Locate the cell with the specified text and output its (x, y) center coordinate. 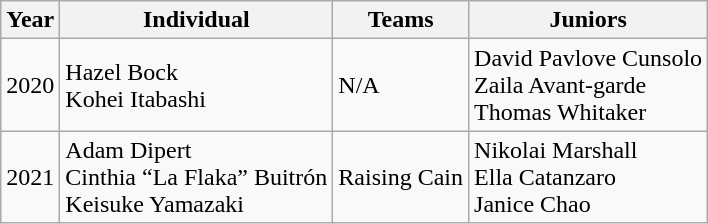
Adam Dipert Cinthia “La Flaka” Buitrón Keisuke Yamazaki (196, 177)
Juniors (588, 20)
Raising Cain (401, 177)
Nikolai Marshall Ella Catanzaro Janice Chao (588, 177)
2021 (30, 177)
Individual (196, 20)
David Pavlove Cunsolo Zaila Avant-garde Thomas Whitaker (588, 85)
Year (30, 20)
2020 (30, 85)
Hazel Bock Kohei Itabashi (196, 85)
Teams (401, 20)
N/A (401, 85)
